Return the (x, y) coordinate for the center point of the cell that contains the specified text.  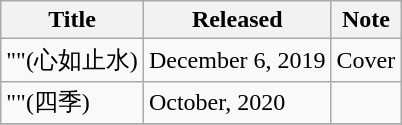
""(四季) (72, 102)
October, 2020 (237, 102)
Title (72, 20)
Cover (366, 60)
Released (237, 20)
Note (366, 20)
December 6, 2019 (237, 60)
""(心如止水) (72, 60)
